Identify which cell holds the provided text, then report its (x, y) central coordinate. 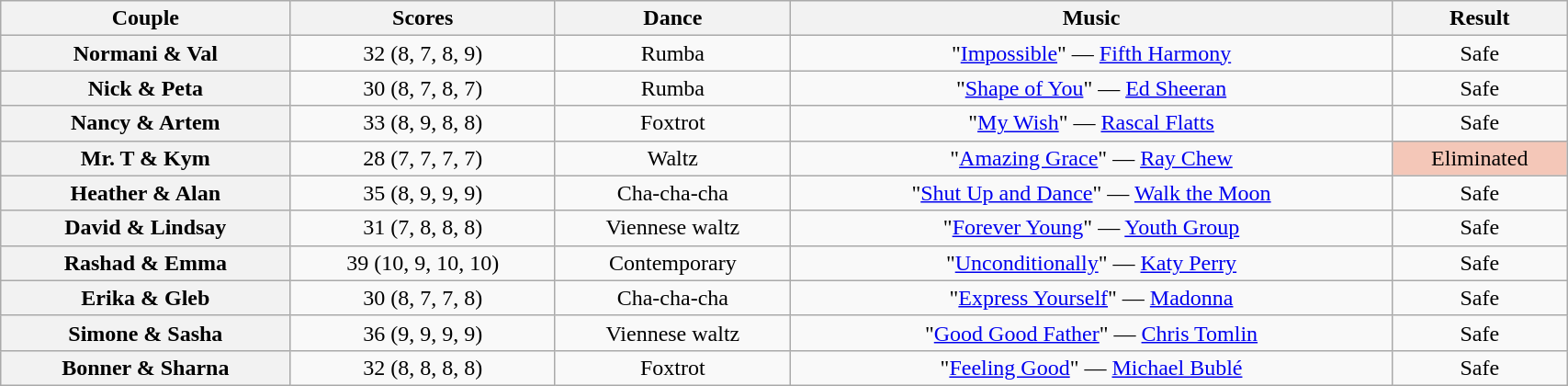
Rashad & Emma (145, 263)
"My Wish" — Rascal Flatts (1091, 123)
"Good Good Father" — Chris Tomlin (1091, 333)
"Shape of You" — Ed Sheeran (1091, 88)
"Feeling Good" — Michael Bublé (1091, 368)
31 (7, 8, 8, 8) (423, 228)
"Unconditionally" — Katy Perry (1091, 263)
33 (8, 9, 8, 8) (423, 123)
30 (8, 7, 8, 7) (423, 88)
Heather & Alan (145, 193)
Dance (672, 18)
Mr. T & Kym (145, 158)
Erika & Gleb (145, 298)
35 (8, 9, 9, 9) (423, 193)
David & Lindsay (145, 228)
"Forever Young" — Youth Group (1091, 228)
Music (1091, 18)
Eliminated (1480, 158)
Nick & Peta (145, 88)
30 (8, 7, 7, 8) (423, 298)
Scores (423, 18)
Couple (145, 18)
"Express Yourself" — Madonna (1091, 298)
28 (7, 7, 7, 7) (423, 158)
Waltz (672, 158)
32 (8, 8, 8, 8) (423, 368)
32 (8, 7, 8, 9) (423, 53)
Nancy & Artem (145, 123)
Simone & Sasha (145, 333)
Contemporary (672, 263)
"Shut Up and Dance" — Walk the Moon (1091, 193)
36 (9, 9, 9, 9) (423, 333)
39 (10, 9, 10, 10) (423, 263)
Normani & Val (145, 53)
"Impossible" — Fifth Harmony (1091, 53)
"Amazing Grace" — Ray Chew (1091, 158)
Result (1480, 18)
Bonner & Sharna (145, 368)
